From the cell containing the given text, extract its center point as [x, y] coordinate. 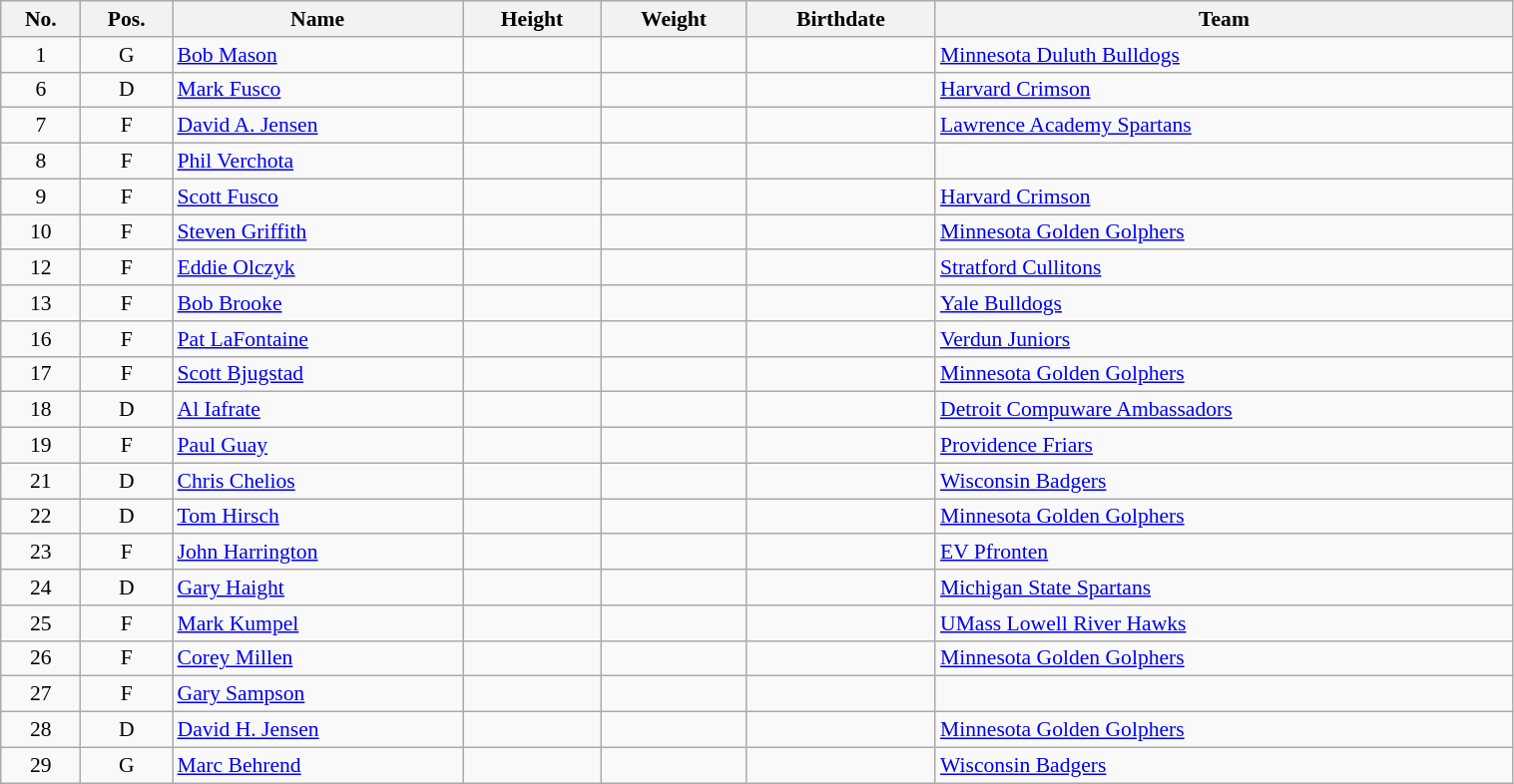
No. [41, 19]
24 [41, 588]
Tom Hirsch [317, 517]
Team [1224, 19]
29 [41, 765]
Bob Mason [317, 55]
28 [41, 730]
EV Pfronten [1224, 553]
Height [533, 19]
Corey Millen [317, 658]
Pat LaFontaine [317, 339]
10 [41, 232]
19 [41, 446]
Verdun Juniors [1224, 339]
Name [317, 19]
12 [41, 268]
John Harrington [317, 553]
Mark Kumpel [317, 623]
Detroit Compuware Ambassadors [1224, 410]
UMass Lowell River Hawks [1224, 623]
17 [41, 374]
1 [41, 55]
26 [41, 658]
Phil Verchota [317, 162]
Steven Griffith [317, 232]
Al Iafrate [317, 410]
27 [41, 694]
Gary Sampson [317, 694]
Paul Guay [317, 446]
Marc Behrend [317, 765]
16 [41, 339]
Gary Haight [317, 588]
Providence Friars [1224, 446]
Eddie Olczyk [317, 268]
22 [41, 517]
7 [41, 126]
Weight [674, 19]
25 [41, 623]
Scott Bjugstad [317, 374]
David H. Jensen [317, 730]
Bob Brooke [317, 303]
23 [41, 553]
Stratford Cullitons [1224, 268]
13 [41, 303]
6 [41, 90]
9 [41, 196]
Scott Fusco [317, 196]
Minnesota Duluth Bulldogs [1224, 55]
David A. Jensen [317, 126]
Birthdate [840, 19]
18 [41, 410]
Michigan State Spartans [1224, 588]
Mark Fusco [317, 90]
Pos. [127, 19]
Lawrence Academy Spartans [1224, 126]
Yale Bulldogs [1224, 303]
21 [41, 481]
Chris Chelios [317, 481]
8 [41, 162]
